Return the [x, y] coordinate for the center point of the cell that contains the specified text.  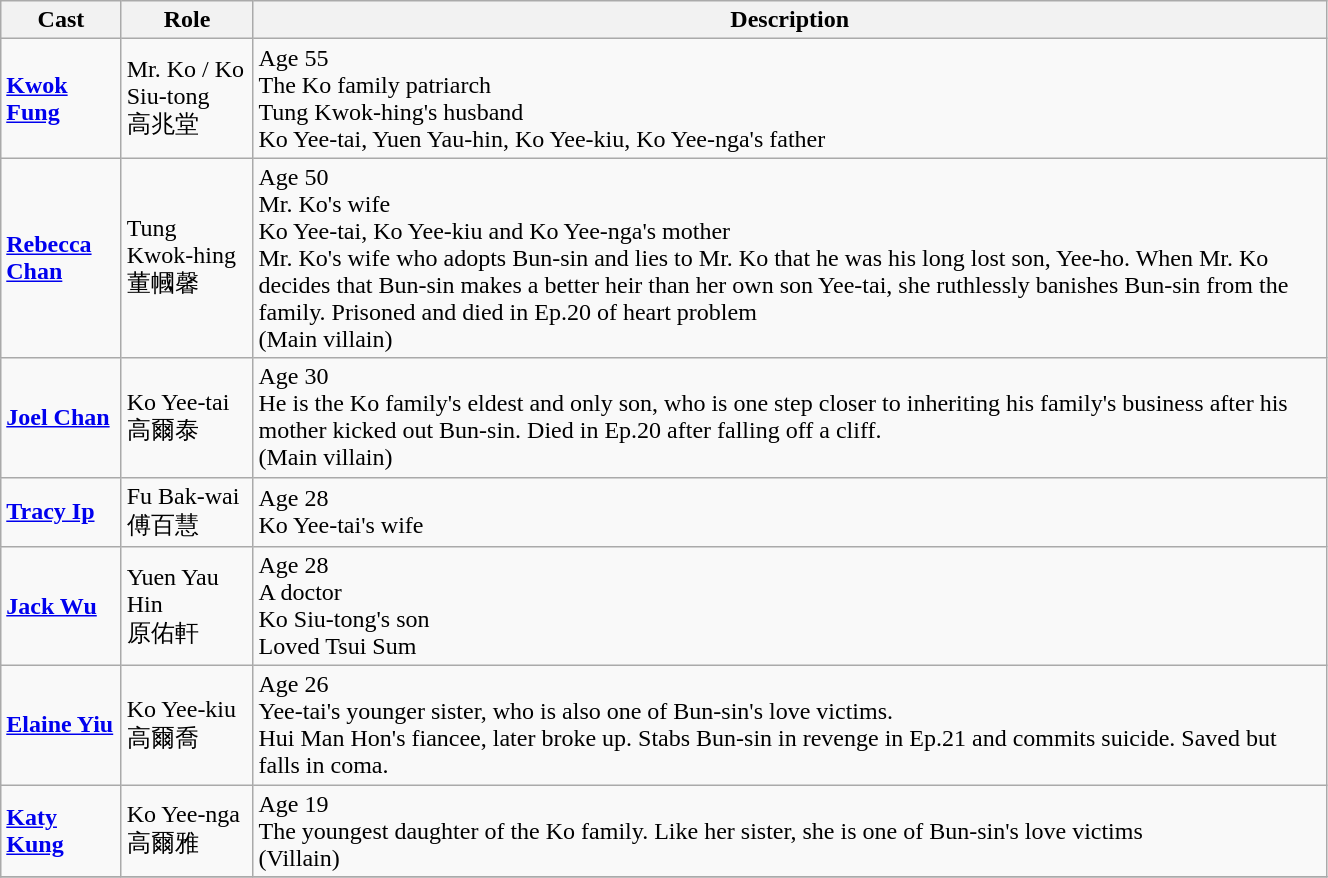
Age 19The youngest daughter of the Ko family. Like her sister, she is one of Bun-sin's love victims(Villain) [790, 831]
Katy Kung [61, 831]
Age 28Ko Yee-tai's wife [790, 512]
Tung Kwok-hing董幗馨 [187, 258]
Age 55The Ko family patriarch Tung Kwok-hing's husband Ko Yee-tai, Yuen Yau-hin, Ko Yee-kiu, Ko Yee-nga's father [790, 98]
Joel Chan [61, 418]
Age 28 A doctorKo Siu-tong's sonLoved Tsui Sum [790, 606]
Ko Yee-nga 高爾雅 [187, 831]
Ko Yee-tai 高爾泰 [187, 418]
Mr. Ko / Ko Siu-tong高兆堂 [187, 98]
Role [187, 20]
Cast [61, 20]
Tracy Ip [61, 512]
Ko Yee-kiu 高爾喬 [187, 726]
Description [790, 20]
Elaine Yiu [61, 726]
Kwok Fung [61, 98]
Fu Bak-wai 傅百慧 [187, 512]
Rebecca Chan [61, 258]
Jack Wu [61, 606]
Yuen Yau Hin原佑軒 [187, 606]
